Pinpoint the cell where the given text exists, returning its [x, y] midpoint coordinate. 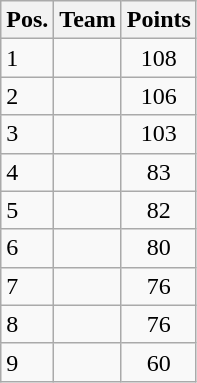
Pos. [28, 20]
3 [28, 134]
6 [28, 248]
108 [158, 58]
83 [158, 172]
60 [158, 362]
1 [28, 58]
9 [28, 362]
2 [28, 96]
80 [158, 248]
8 [28, 324]
106 [158, 96]
103 [158, 134]
Points [158, 20]
7 [28, 286]
Team [88, 20]
82 [158, 210]
5 [28, 210]
4 [28, 172]
